Capture the cell that displays the provided text and extract its (x, y) central coordinate. 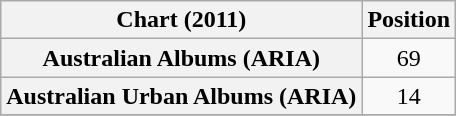
14 (409, 96)
69 (409, 58)
Chart (2011) (182, 20)
Australian Albums (ARIA) (182, 58)
Australian Urban Albums (ARIA) (182, 96)
Position (409, 20)
